Locate the cell with the specified text and output its [X, Y] center coordinate. 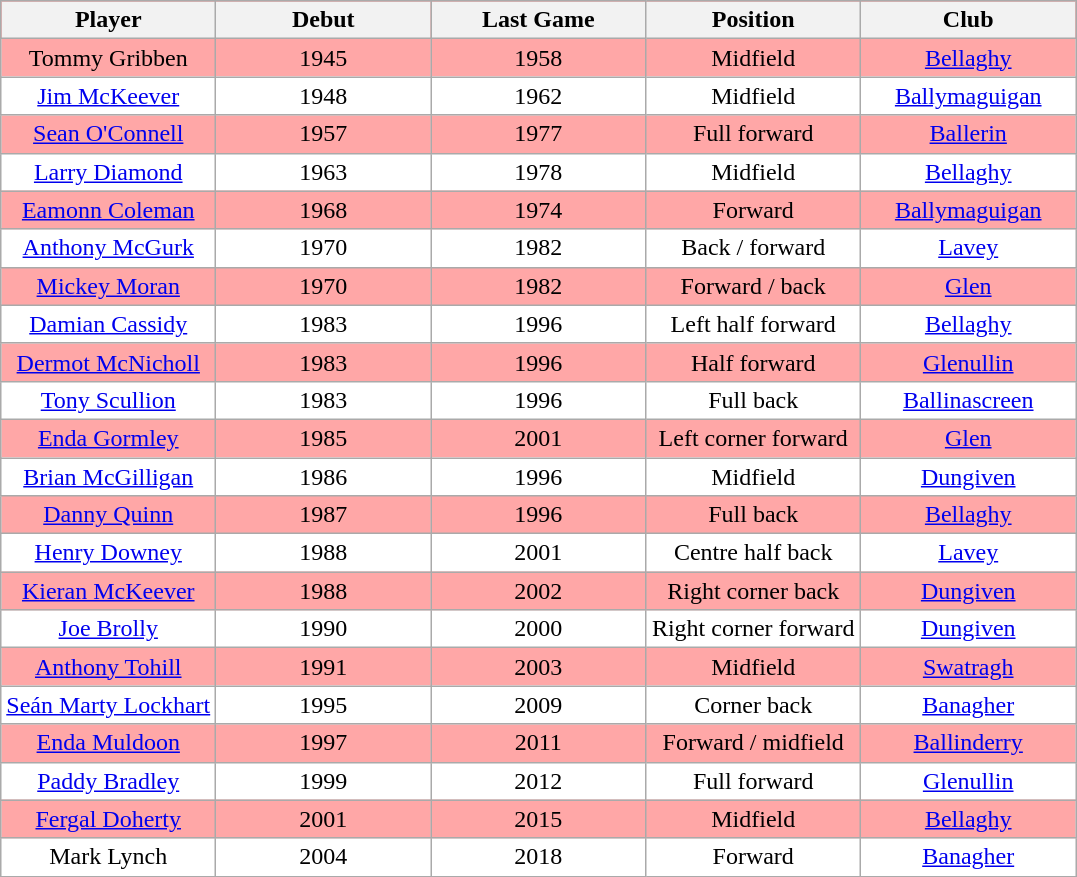
Eamonn Coleman [108, 210]
Swatragh [968, 667]
Mickey Moran [108, 286]
1958 [538, 58]
1945 [324, 58]
Forward / midfield [754, 743]
Position [754, 20]
Ballinderry [968, 743]
Mark Lynch [108, 857]
Right corner forward [754, 629]
Anthony Tohill [108, 667]
1999 [324, 781]
2009 [538, 705]
Paddy Bradley [108, 781]
2018 [538, 857]
2000 [538, 629]
Forward / back [754, 286]
Club [968, 20]
Last Game [538, 20]
Back / forward [754, 248]
Brian McGilligan [108, 477]
1962 [538, 96]
Tommy Gribben [108, 58]
1991 [324, 667]
Half forward [754, 362]
2002 [538, 591]
Joe Brolly [108, 629]
1986 [324, 477]
Fergal Doherty [108, 819]
Debut [324, 20]
1995 [324, 705]
1957 [324, 134]
Ballinascreen [968, 400]
2015 [538, 819]
Right corner back [754, 591]
Left half forward [754, 324]
Enda Muldoon [108, 743]
Centre half back [754, 553]
Ballerin [968, 134]
Larry Diamond [108, 172]
1968 [324, 210]
1963 [324, 172]
1974 [538, 210]
Damian Cassidy [108, 324]
Sean O'Connell [108, 134]
1977 [538, 134]
Enda Gormley [108, 438]
Jim McKeever [108, 96]
Seán Marty Lockhart [108, 705]
Kieran McKeever [108, 591]
1997 [324, 743]
1948 [324, 96]
Henry Downey [108, 553]
Danny Quinn [108, 515]
2011 [538, 743]
1985 [324, 438]
Anthony McGurk [108, 248]
Left corner forward [754, 438]
1990 [324, 629]
Tony Scullion [108, 400]
Corner back [754, 705]
1978 [538, 172]
2003 [538, 667]
2012 [538, 781]
Dermot McNicholl [108, 362]
1987 [324, 515]
Player [108, 20]
2004 [324, 857]
